Locate the cell with the specified text and output its [x, y] center coordinate. 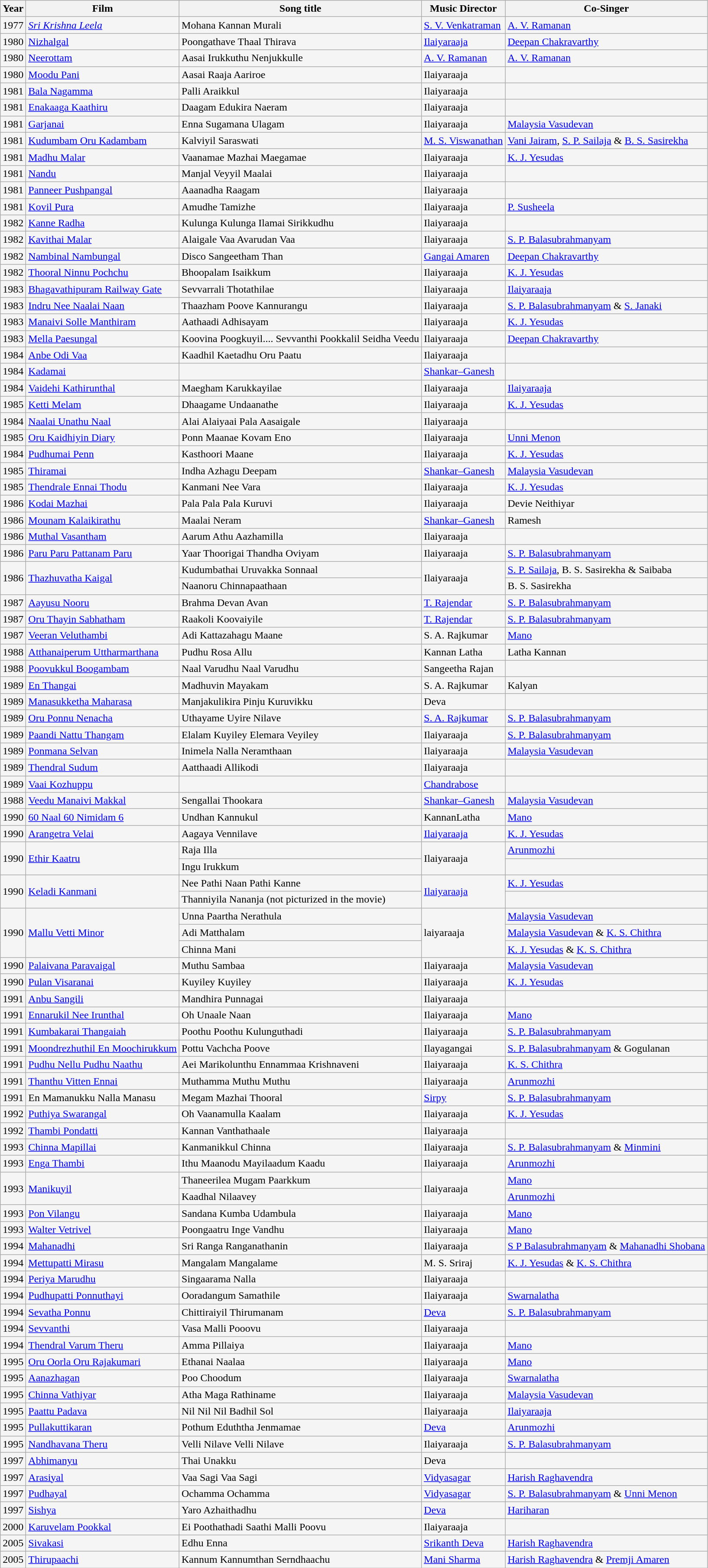
Kudumbam Oru Kadambam [103, 140]
Manasukketha Maharasa [103, 701]
Garjanai [103, 124]
Kulunga Kulunga Ilamai Sirikkudhu [301, 223]
Vasa Malli Pooovu [301, 1329]
Pon Vilangu [103, 1213]
Sengallai Thookara [301, 801]
Koovina Poogkuyil.... Sevvanthi Pookkalil Seidha Veedu [301, 339]
Indha Azhagu Deepam [301, 470]
Kadamai [103, 372]
Nizhalgal [103, 42]
Gangai Amaren [464, 256]
B. S. Sasirekha [607, 586]
Ochamma Ochamma [301, 1493]
Sevvarrali Thotathilae [301, 289]
Thendrale Ennai Thodu [103, 487]
60 Naal 60 Nimidam 6 [103, 817]
Kudumbathai Uruvakka Sonnaal [301, 570]
Sirpy [464, 1098]
Veeran Veluthambi [103, 636]
Sri Krishna Leela [103, 25]
Dhaagame Undaanathe [301, 404]
Atthanaiperum Uttharmarthana [103, 652]
En Mamanukku Nalla Manasu [103, 1098]
En Thangai [103, 685]
Muthal Vasantham [103, 537]
Abhimanyu [103, 1460]
Mounam Kalaikirathu [103, 520]
Neerottam [103, 58]
Chittiraiyil Thirumanam [301, 1312]
Mangalam Mangalame [301, 1263]
Thai Unakku [301, 1460]
Anbe Odi Vaa [103, 355]
Pottu Vachcha Poove [301, 1048]
Poovukkul Boogambam [103, 668]
Ethanai Naalaa [301, 1362]
Harish Raghavendra & Premji Amaren [607, 1560]
Sevvanthi [103, 1329]
Vaai Kozhuppu [103, 784]
Mandhira Punnagai [301, 998]
Kavithai Malar [103, 240]
Nandu [103, 173]
Thendral Varum Theru [103, 1345]
Aaanadha Raagam [301, 190]
Sri Ranga Ranganathanin [301, 1246]
Aayusu Nooru [103, 603]
Kalyan [607, 685]
Sevatha Ponnu [103, 1312]
Thanthu Vitten Ennai [103, 1081]
Bala Nagamma [103, 91]
Enga Thambi [103, 1164]
Megam Mazhai Thooral [301, 1098]
Adi Kattazahagu Maane [301, 636]
S. P. Balasubrahmanyam & Gogulanan [607, 1048]
Pudhupatti Ponnuthayi [103, 1296]
Vani Jairam, S. P. Sailaja & B. S. Sasirekha [607, 140]
Sangeetha Rajan [464, 668]
Edhu Enna [301, 1543]
Mahanadhi [103, 1246]
Uthayame Uyire Nilave [301, 718]
S. V. Venkatraman [464, 25]
Aanazhagan [103, 1378]
Raja Illa [301, 850]
P. Susheela [607, 207]
Thambi Pondatti [103, 1131]
Thendral Sudum [103, 768]
Paattu Padava [103, 1411]
Periya Marudhu [103, 1279]
Unna Paartha Nerathula [301, 916]
Co-Singer [607, 9]
Pudhayal [103, 1493]
Latha Kannan [607, 652]
Thooral Ninnu Pochchu [103, 273]
Kasthoori Maane [301, 454]
Thaazham Poove Kannurangu [301, 306]
Oru Oorla Oru Rajakumari [103, 1362]
Paru Paru Pattanam Paru [103, 553]
Anbu Sangili [103, 998]
Ponmana Selvan [103, 751]
Kannan Latha [464, 652]
Indru Nee Naalai Naan [103, 306]
Velli Nilave Velli Nilave [301, 1444]
Nambinal Nambungal [103, 256]
Nil Nil Nil Badhil Sol [301, 1411]
M. S. Viswanathan [464, 140]
Madhu Malar [103, 157]
Malaysia Vasudevan & K. S. Chithra [607, 932]
Inimela Nalla Neramthaan [301, 751]
Palli Araikkul [301, 91]
Kaadhil Kaetadhu Oru Paatu [301, 355]
Chinna Mapillai [103, 1147]
Naalai Unathu Naal [103, 421]
Yaro Azhaithadhu [301, 1510]
Kovil Pura [103, 207]
Yaar Thoorigai Thandha Oviyam [301, 553]
Kanmani Nee Vara [301, 487]
Maalai Neram [301, 520]
S. P. Balasubrahmanyam & Unni Menon [607, 1493]
Song title [301, 9]
Arangetra Velai [103, 834]
Manjal Veyyil Maalai [301, 173]
Ethir Kaatru [103, 858]
Arasiyal [103, 1477]
Manjakulikira Pinju Kuruvikku [301, 701]
Disco Sangeetham Than [301, 256]
Paandi Nattu Thangam [103, 735]
Aasai Raaja Aariroe [301, 75]
Mallu Vetti Minor [103, 932]
1977 [13, 25]
Aatthaadi Allikodi [301, 768]
Pothum Eduththa Jenmamae [301, 1428]
Sivakasi [103, 1543]
Moodu Pani [103, 75]
Pullakuttikaran [103, 1428]
Daagam Edukira Naeram [301, 108]
Aagaya Vennilave [301, 834]
Year [13, 9]
Muthu Sambaa [301, 965]
Madhuvin Mayakam [301, 685]
Oh Unaale Naan [301, 1015]
S P Balasubrahmanyam & Mahanadhi Shobana [607, 1246]
Alai Alaiyaai Pala Aasaigale [301, 421]
Oru Ponnu Nenacha [103, 718]
2000 [13, 1526]
K. S. Chithra [607, 1065]
Srikanth Deva [464, 1543]
Alaigale Vaa Avarudan Vaa [301, 240]
Ponn Maanae Kovam Eno [301, 437]
Kuyiley Kuyiley [301, 982]
Aathaadi Adhisayam [301, 322]
Kaadhal Nilaavey [301, 1196]
Walter Vetrivel [103, 1229]
M. S. Sriraj [464, 1263]
Poo Choodum [301, 1378]
Ketti Melam [103, 404]
Thiramai [103, 470]
Aei Marikolunthu Ennammaa Krishnaveni [301, 1065]
Chandrabose [464, 784]
Chinna Mani [301, 949]
S. P. Balasubrahmanyam & S. Janaki [607, 306]
Poongaatru Inge Vandhu [301, 1229]
Kanne Radha [103, 223]
Unni Menon [607, 437]
Adi Matthalam [301, 932]
Atha Maga Rathiname [301, 1395]
Brahma Devan Avan [301, 603]
Mettupatti Mirasu [103, 1263]
Aasai Irukkuthu Nenjukkulle [301, 58]
Pulan Visaranai [103, 982]
Amudhe Tamizhe [301, 207]
Enna Sugamana Ulagam [301, 124]
Panneer Pushpangal [103, 190]
Bhoopalam Isaikkum [301, 273]
Ithu Maanodu Mayilaadum Kaadu [301, 1164]
Singaarama Nalla [301, 1279]
S. P. Balasubrahmanyam & Minmini [607, 1147]
Sandana Kumba Udambula [301, 1213]
Pudhu Rosa Allu [301, 652]
Manikuyil [103, 1188]
laiyaraaja [464, 932]
Naanoru Chinnapaathaan [301, 586]
Thirupaachi [103, 1560]
Muthamma Muthu Muthu [301, 1081]
Ennarukil Nee Irunthal [103, 1015]
Music Director [464, 9]
Vaanamae Mazhai Maegamae [301, 157]
Mohana Kannan Murali [301, 25]
Oh Vaanamulla Kaalam [301, 1114]
Moondrezhuthil En Moochirukkum [103, 1048]
Oru Thayin Sabhatham [103, 619]
Thaneerilea Mugam Paarkkum [301, 1180]
Ilayagangai [464, 1048]
Kumbakarai Thangaiah [103, 1032]
Kodai Mazhai [103, 504]
Thazhuvatha Kaigal [103, 578]
Maegham Karukkayilae [301, 388]
Puthiya Swarangal [103, 1114]
Mani Sharma [464, 1560]
Sishya [103, 1510]
Pala Pala Pala Kuruvi [301, 504]
Raakoli Koovaiyile [301, 619]
Aarum Athu Aazhamilla [301, 537]
Ingu Irukkum [301, 867]
Palaivana Paravaigal [103, 965]
Kannum Kannumthan Serndhaachu [301, 1560]
Vaidehi Kathirunthal [103, 388]
Poothu Poothu Kulunguthadi [301, 1032]
Keladi Kanmani [103, 891]
Kanmanikkul Chinna [301, 1147]
Karuvelam Pookkal [103, 1526]
Ooradangum Samathile [301, 1296]
KannanLatha [464, 817]
Hariharan [607, 1510]
Manaivi Solle Manthiram [103, 322]
Undhan Kannukul [301, 817]
Nee Pathi Naan Pathi Kanne [301, 883]
Mella Paesungal [103, 339]
Vaa Sagi Vaa Sagi [301, 1477]
Kannan Vanthathaale [301, 1131]
Thanniyila Nananja (not picturized in the movie) [301, 900]
Elalam Kuyiley Elemara Veyiley [301, 735]
Ei Poothathadi Saathi Malli Poovu [301, 1526]
Pudhumai Penn [103, 454]
Chinna Vathiyar [103, 1395]
Amma Pillaiya [301, 1345]
Enakaaga Kaathiru [103, 108]
Kalviyil Saraswati [301, 140]
Oru Kaidhiyin Diary [103, 437]
Nandhavana Theru [103, 1444]
Pudhu Nellu Pudhu Naathu [103, 1065]
Poongathave Thaal Thirava [301, 42]
Film [103, 9]
Bhagavathipuram Railway Gate [103, 289]
Naal Varudhu Naal Varudhu [301, 668]
Veedu Manaivi Makkal [103, 801]
Devie Neithiyar [607, 504]
S. P. Sailaja, B. S. Sasirekha & Saibaba [607, 570]
Ramesh [607, 520]
